Return the [X, Y] coordinate for the center point of the cell that contains the specified text.  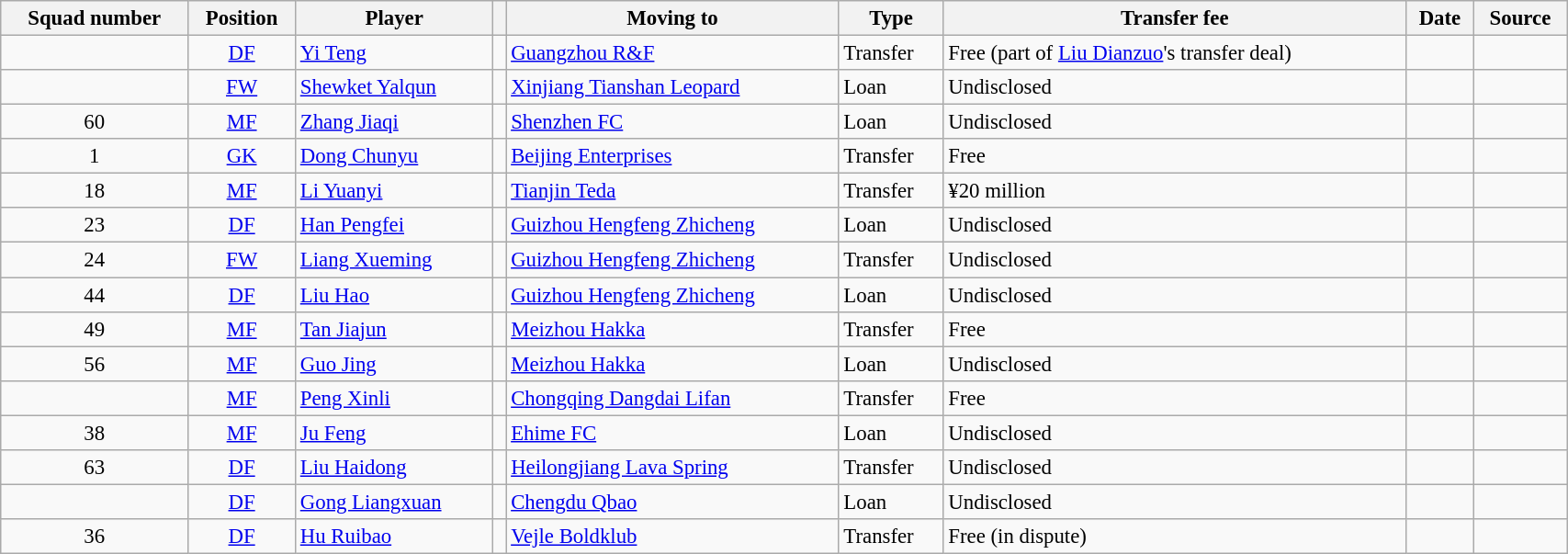
Free (in dispute) [1175, 537]
GK [243, 156]
Liang Xueming [393, 260]
Tianjin Teda [672, 191]
Liu Hao [393, 295]
Chengdu Qbao [672, 502]
Date [1440, 18]
Ehime FC [672, 433]
36 [95, 537]
38 [95, 433]
Type [891, 18]
Xinjiang Tianshan Leopard [672, 87]
Position [243, 18]
¥20 million [1175, 191]
49 [95, 329]
Vejle Boldklub [672, 537]
Moving to [672, 18]
63 [95, 468]
Hu Ruibao [393, 537]
Guangzhou R&F [672, 53]
Shewket Yalqun [393, 87]
Dong Chunyu [393, 156]
Ju Feng [393, 433]
Tan Jiajun [393, 329]
Squad number [95, 18]
Liu Haidong [393, 468]
Han Pengfei [393, 225]
Beijing Enterprises [672, 156]
Free (part of Liu Dianzuo's transfer deal) [1175, 53]
Transfer fee [1175, 18]
Li Yuanyi [393, 191]
24 [95, 260]
18 [95, 191]
1 [95, 156]
23 [95, 225]
Shenzhen FC [672, 122]
Gong Liangxuan [393, 502]
Player [393, 18]
Chongqing Dangdai Lifan [672, 398]
44 [95, 295]
Source [1519, 18]
Yi Teng [393, 53]
Zhang Jiaqi [393, 122]
Guo Jing [393, 364]
Peng Xinli [393, 398]
56 [95, 364]
Heilongjiang Lava Spring [672, 468]
60 [95, 122]
